Identify which cell holds the provided text, then report its (X, Y) central coordinate. 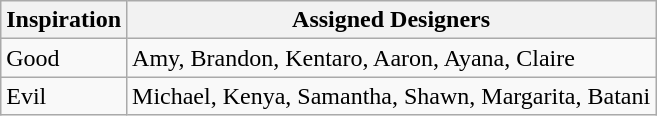
Inspiration (64, 20)
Amy, Brandon, Kentaro, Aaron, Ayana, Claire (392, 58)
Evil (64, 96)
Good (64, 58)
Assigned Designers (392, 20)
Michael, Kenya, Samantha, Shawn, Margarita, Batani (392, 96)
